Return the (X, Y) coordinate for the center point of the cell that contains the specified text.  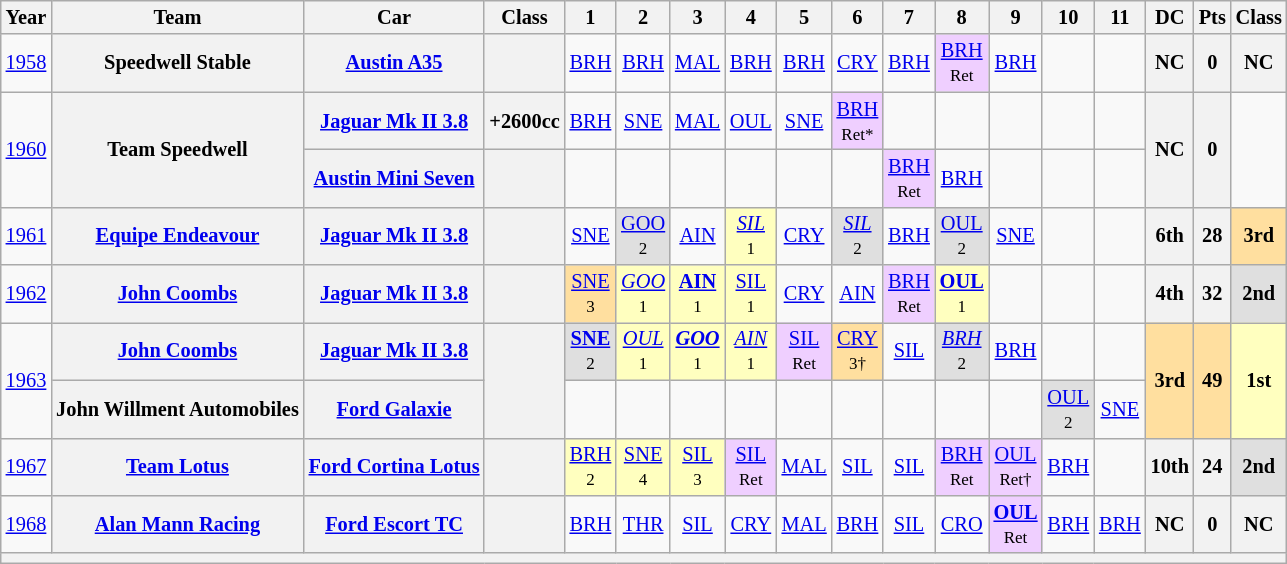
Alan Mann Racing (178, 524)
Ford Cortina Lotus (394, 467)
Team Speedwell (178, 150)
7 (909, 17)
DC (1170, 17)
1968 (26, 524)
2 (643, 17)
1967 (26, 467)
49 (1212, 380)
OULRet† (1016, 467)
4 (751, 17)
SNE3 (591, 294)
1st (1259, 380)
Austin Mini Seven (394, 178)
CRY3† (858, 351)
Team (178, 17)
Pts (1212, 17)
1 (591, 17)
John Willment Automobiles (178, 409)
6 (858, 17)
1963 (26, 380)
1960 (26, 150)
OUL (751, 121)
THR (643, 524)
9 (1016, 17)
3 (698, 17)
10th (1170, 467)
SIL3 (698, 467)
Car (394, 17)
28 (1212, 236)
CRO (962, 524)
Equipe Endeavour (178, 236)
Year (26, 17)
1958 (26, 63)
10 (1068, 17)
4th (1170, 294)
Ford Escort TC (394, 524)
32 (1212, 294)
11 (1120, 17)
Ford Galaxie (394, 409)
5 (804, 17)
1961 (26, 236)
8 (962, 17)
6th (1170, 236)
24 (1212, 467)
Speedwell Stable (178, 63)
BRHRet* (858, 121)
SNE4 (643, 467)
Team Lotus (178, 467)
OULRet (1016, 524)
+2600cc (524, 121)
GOO2 (643, 236)
1962 (26, 294)
SIL2 (858, 236)
Austin A35 (394, 63)
SNE2 (591, 351)
